Search for the cell housing the specified text and yield its (X, Y) center coordinate. 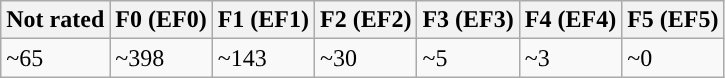
F3 (EF3) (468, 20)
Not rated (56, 20)
~3 (570, 58)
F1 (EF1) (263, 20)
~5 (468, 58)
F0 (EF0) (161, 20)
F5 (EF5) (673, 20)
~65 (56, 58)
~398 (161, 58)
~30 (366, 58)
~143 (263, 58)
~0 (673, 58)
F2 (EF2) (366, 20)
F4 (EF4) (570, 20)
